Scan for the cell matching the given text and deliver its (X, Y) coordinate at center. 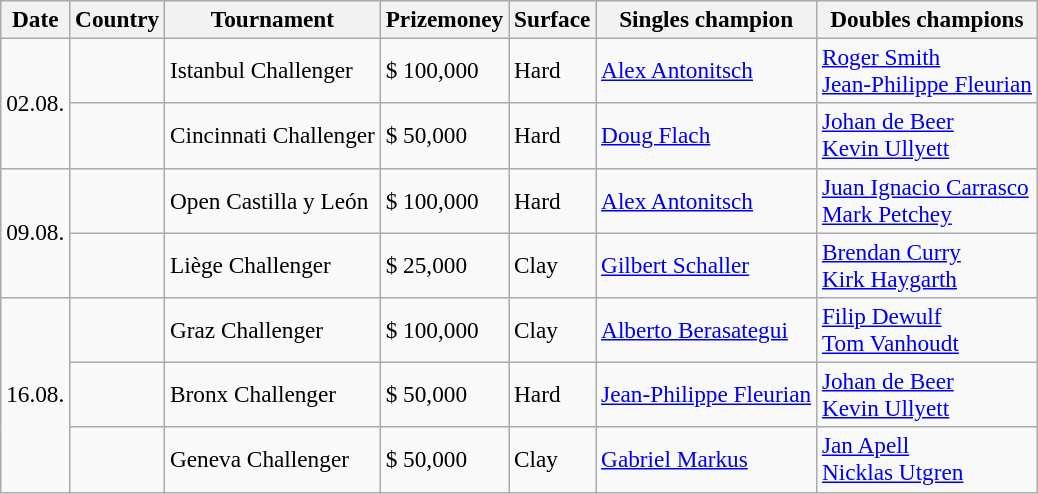
Istanbul Challenger (273, 70)
Roger Smith Jean-Philippe Fleurian (928, 70)
Doubles champions (928, 19)
Juan Ignacio Carrasco Mark Petchey (928, 200)
Geneva Challenger (273, 460)
02.08. (36, 103)
Liège Challenger (273, 264)
Jan Apell Nicklas Utgren (928, 460)
09.08. (36, 233)
Gabriel Markus (706, 460)
Alberto Berasategui (706, 330)
Surface (552, 19)
Prizemoney (444, 19)
Brendan Curry Kirk Haygarth (928, 264)
Singles champion (706, 19)
Country (118, 19)
Doug Flach (706, 136)
$ 25,000 (444, 264)
Filip Dewulf Tom Vanhoudt (928, 330)
Date (36, 19)
Graz Challenger (273, 330)
Cincinnati Challenger (273, 136)
Gilbert Schaller (706, 264)
Bronx Challenger (273, 394)
Jean-Philippe Fleurian (706, 394)
16.08. (36, 394)
Tournament (273, 19)
Open Castilla y León (273, 200)
